Extract the [X, Y] coordinate from the center of the cell holding the provided text.  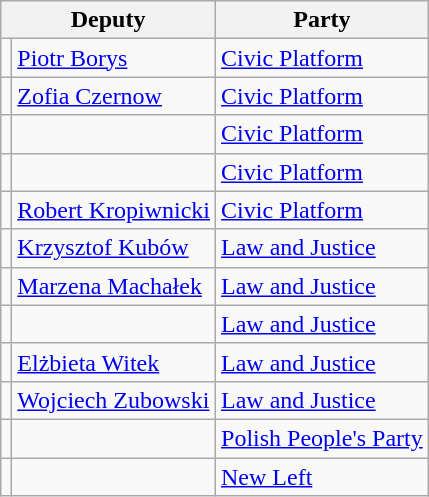
Party [322, 20]
Wojciech Zubowski [114, 400]
Piotr Borys [114, 58]
Marzena Machałek [114, 286]
Robert Kropiwnicki [114, 210]
Polish People's Party [322, 438]
Zofia Czernow [114, 96]
New Left [322, 477]
Krzysztof Kubów [114, 248]
Deputy [108, 20]
Elżbieta Witek [114, 362]
